For the text-containing cell, return its midpoint in [X, Y] coordinate format. 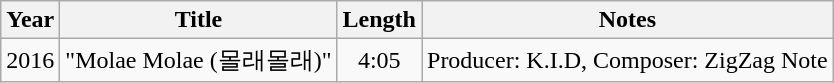
"Molae Molae (몰래몰래)" [198, 60]
Length [379, 20]
Producer: K.I.D, Composer: ZigZag Note [628, 60]
Title [198, 20]
4:05 [379, 60]
2016 [30, 60]
Notes [628, 20]
Year [30, 20]
